Extract the (X, Y) coordinate from the center of the cell holding the provided text.  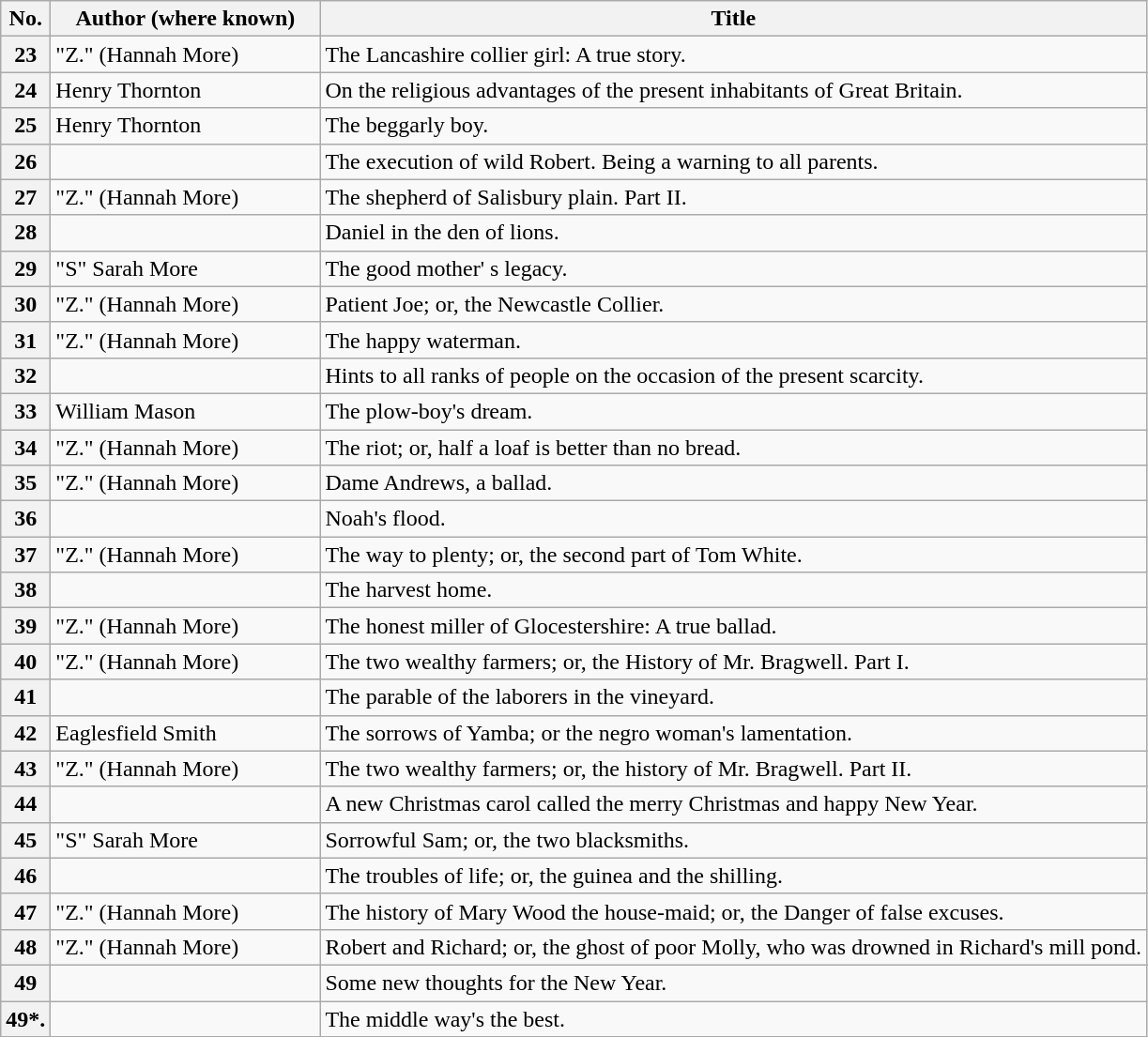
32 (26, 375)
42 (26, 733)
45 (26, 840)
27 (26, 197)
40 (26, 662)
Eaglesfield Smith (186, 733)
Robert and Richard; or, the ghost of poor Molly, who was drowned in Richard's mill pond. (734, 947)
33 (26, 411)
The execution of wild Robert. Being a warning to all parents. (734, 161)
The riot; or, half a loaf is better than no bread. (734, 448)
36 (26, 519)
Hints to all ranks of people on the occasion of the present scarcity. (734, 375)
The happy waterman. (734, 340)
37 (26, 555)
The shepherd of Salisbury plain. Part II. (734, 197)
Daniel in the den of lions. (734, 233)
The two wealthy farmers; or, the History of Mr. Bragwell. Part I. (734, 662)
38 (26, 590)
The two wealthy farmers; or, the history of Mr. Bragwell. Part II. (734, 769)
47 (26, 911)
25 (26, 126)
The history of Mary Wood the house-maid; or, the Danger of false excuses. (734, 911)
The good mother' s legacy. (734, 268)
The parable of the laborers in the vineyard. (734, 697)
The way to plenty; or, the second part of Tom White. (734, 555)
39 (26, 626)
24 (26, 90)
A new Christmas carol called the merry Christmas and happy New Year. (734, 804)
35 (26, 483)
Noah's flood. (734, 519)
46 (26, 876)
29 (26, 268)
The honest miller of Glocestershire: A true ballad. (734, 626)
44 (26, 804)
The Lancashire collier girl: A true story. (734, 54)
49*. (26, 1018)
30 (26, 304)
The beggarly boy. (734, 126)
43 (26, 769)
31 (26, 340)
Sorrowful Sam; or, the two blacksmiths. (734, 840)
34 (26, 448)
Title (734, 19)
No. (26, 19)
The middle way's the best. (734, 1018)
The plow-boy's dream. (734, 411)
26 (26, 161)
23 (26, 54)
28 (26, 233)
The sorrows of Yamba; or the negro woman's lamentation. (734, 733)
Dame Andrews, a ballad. (734, 483)
The harvest home. (734, 590)
Patient Joe; or, the Newcastle Collier. (734, 304)
Some new thoughts for the New Year. (734, 983)
On the religious advantages of the present inhabitants of Great Britain. (734, 90)
41 (26, 697)
49 (26, 983)
Author (where known) (186, 19)
The troubles of life; or, the guinea and the shilling. (734, 876)
William Mason (186, 411)
48 (26, 947)
